Capture the cell that displays the provided text and extract its (X, Y) central coordinate. 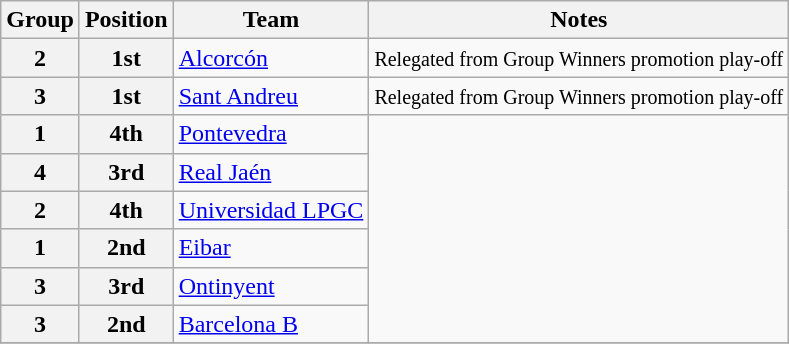
Universidad LPGC (271, 210)
Sant Andreu (271, 96)
Real Jaén (271, 172)
Barcelona B (271, 324)
Eibar (271, 248)
Pontevedra (271, 134)
Notes (579, 20)
Group (40, 20)
4 (40, 172)
Team (271, 20)
Alcorcón (271, 58)
Position (126, 20)
Ontinyent (271, 286)
